Detect which cell encompasses the target text, then output its (x, y) center coordinate. 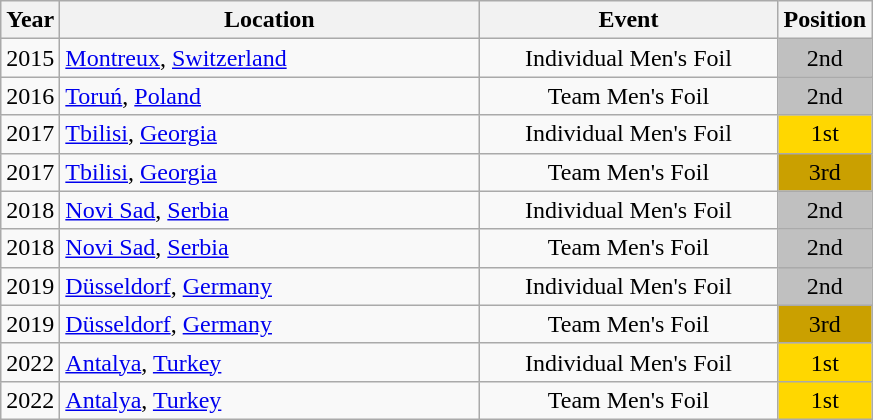
Toruń, Poland (270, 96)
Event (628, 20)
Position (825, 20)
Montreux, Switzerland (270, 58)
Year (30, 20)
2015 (30, 58)
2016 (30, 96)
Location (270, 20)
